Locate the cell with the specified text and output its (X, Y) center coordinate. 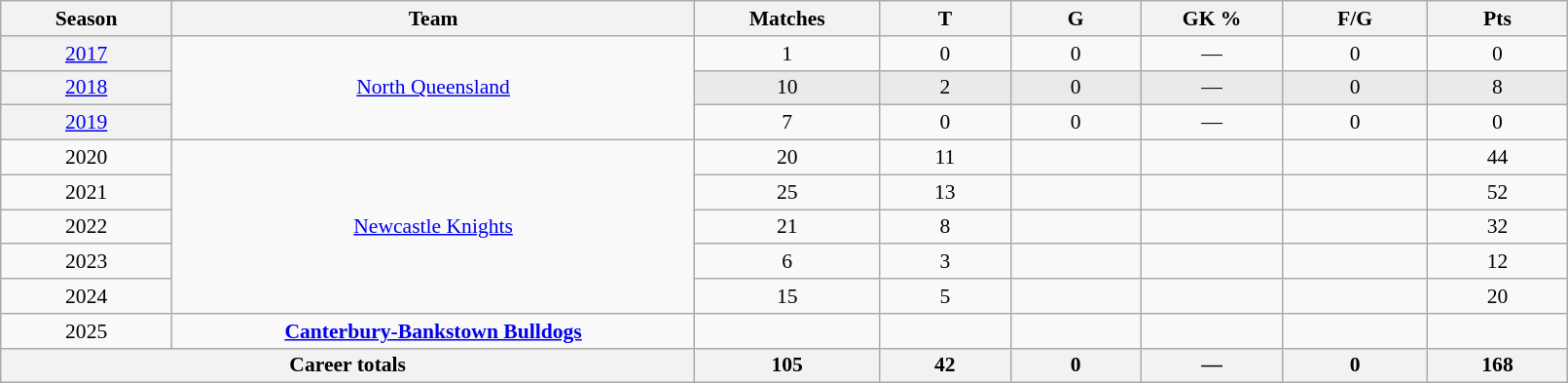
21 (787, 227)
5 (945, 296)
44 (1497, 158)
2025 (87, 331)
GK % (1212, 19)
52 (1497, 192)
2023 (87, 262)
1 (787, 54)
42 (945, 365)
2019 (87, 123)
2024 (87, 296)
2020 (87, 158)
Career totals (348, 365)
2017 (87, 54)
2018 (87, 88)
T (945, 19)
10 (787, 88)
13 (945, 192)
Season (87, 19)
F/G (1355, 19)
168 (1497, 365)
Canterbury-Bankstown Bulldogs (434, 331)
2022 (87, 227)
2 (945, 88)
Team (434, 19)
15 (787, 296)
12 (1497, 262)
North Queensland (434, 88)
11 (945, 158)
3 (945, 262)
Pts (1497, 19)
25 (787, 192)
2021 (87, 192)
6 (787, 262)
G (1076, 19)
Matches (787, 19)
Newcastle Knights (434, 227)
105 (787, 365)
7 (787, 123)
32 (1497, 227)
